Identify which cell holds the provided text, then report its (X, Y) central coordinate. 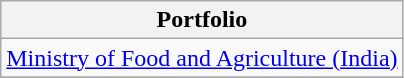
Portfolio (202, 20)
Ministry of Food and Agriculture (India) (202, 58)
